Provide the [x, y] coordinate of the cell's center where the given text is located.  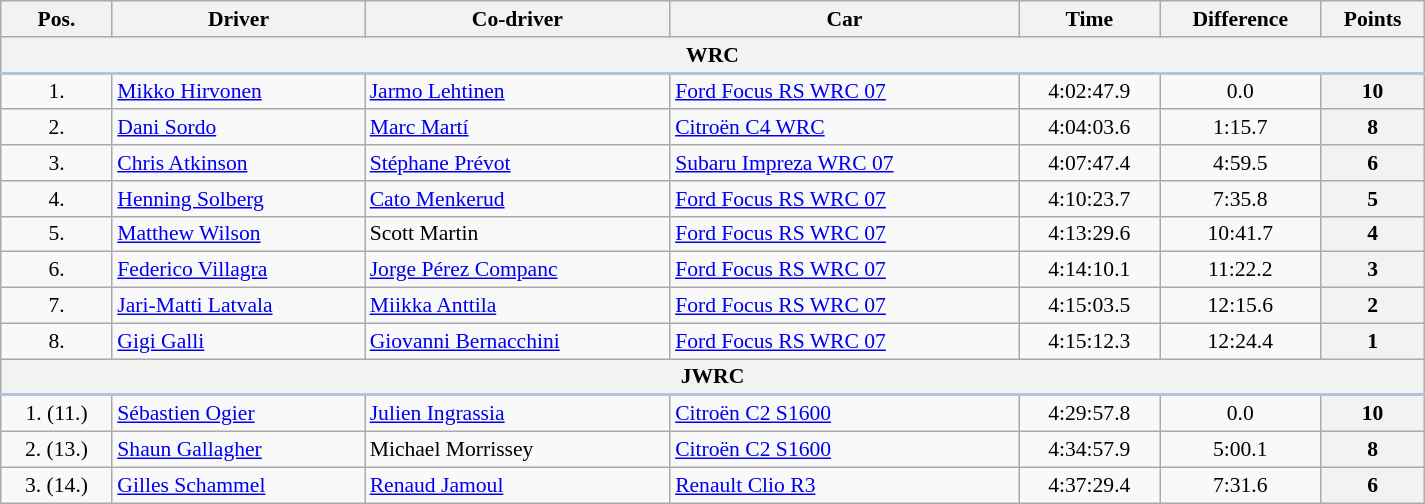
Citroën C4 WRC [844, 128]
Shaun Gallagher [238, 450]
4:15:03.5 [1090, 306]
5 [1372, 199]
Pos. [57, 19]
1 [1372, 341]
1. [57, 91]
4:34:57.9 [1090, 450]
1. (11.) [57, 413]
Chris Atkinson [238, 163]
2. [57, 128]
4:59.5 [1240, 163]
4 [1372, 234]
8. [57, 341]
6. [57, 270]
3 [1372, 270]
Michael Morrissey [518, 450]
7. [57, 306]
5:00.1 [1240, 450]
Jarmo Lehtinen [518, 91]
Points [1372, 19]
Scott Martin [518, 234]
4:07:47.4 [1090, 163]
Federico Villagra [238, 270]
Mikko Hirvonen [238, 91]
4:13:29.6 [1090, 234]
3. (14.) [57, 485]
Subaru Impreza WRC 07 [844, 163]
Car [844, 19]
5. [57, 234]
Difference [1240, 19]
4:15:12.3 [1090, 341]
Henning Solberg [238, 199]
JWRC [713, 377]
Jari-Matti Latvala [238, 306]
4:04:03.6 [1090, 128]
Time [1090, 19]
Dani Sordo [238, 128]
Co-driver [518, 19]
Renaud Jamoul [518, 485]
7:35.8 [1240, 199]
7:31.6 [1240, 485]
4:29:57.8 [1090, 413]
3. [57, 163]
12:15.6 [1240, 306]
Sébastien Ogier [238, 413]
4. [57, 199]
Giovanni Bernacchini [518, 341]
Gigi Galli [238, 341]
4:14:10.1 [1090, 270]
Driver [238, 19]
2. (13.) [57, 450]
Cato Menkerud [518, 199]
2 [1372, 306]
Miikka Anttila [518, 306]
1:15.7 [1240, 128]
4:02:47.9 [1090, 91]
Julien Ingrassia [518, 413]
10:41.7 [1240, 234]
4:37:29.4 [1090, 485]
11:22.2 [1240, 270]
12:24.4 [1240, 341]
4:10:23.7 [1090, 199]
Matthew Wilson [238, 234]
Jorge Pérez Companc [518, 270]
Stéphane Prévot [518, 163]
Marc Martí [518, 128]
Renault Clio R3 [844, 485]
Gilles Schammel [238, 485]
WRC [713, 55]
